Find where the given text appears and provide that cell's center as (X, Y) coordinate. 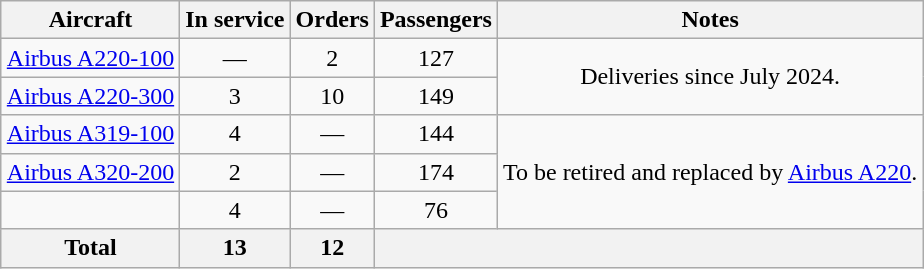
Passengers (436, 20)
Orders (332, 20)
To be retired and replaced by Airbus A220. (710, 172)
Total (90, 248)
Notes (710, 20)
144 (436, 134)
In service (235, 20)
Airbus A319-100 (90, 134)
13 (235, 248)
149 (436, 96)
Airbus A220-300 (90, 96)
Aircraft (90, 20)
Airbus A220-100 (90, 58)
Airbus A320-200 (90, 172)
174 (436, 172)
127 (436, 58)
3 (235, 96)
12 (332, 248)
Deliveries since July 2024. (710, 77)
10 (332, 96)
76 (436, 210)
